For the text-containing cell, return its midpoint in (x, y) coordinate format. 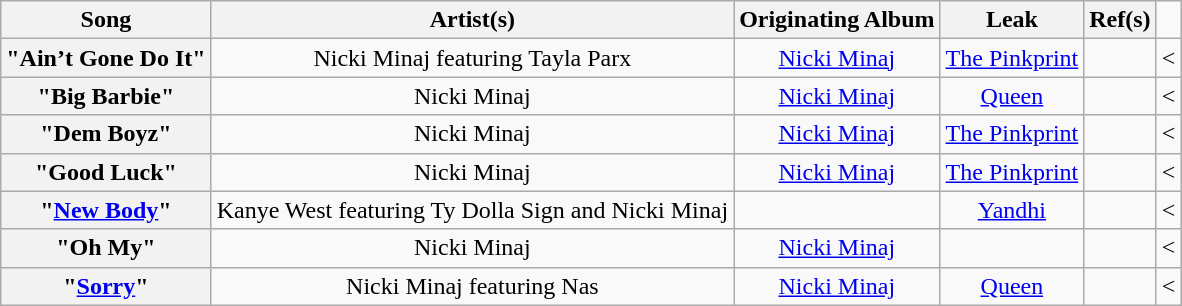
Song (106, 20)
Leak (1012, 20)
"Ain’t Gone Do It" (106, 58)
"Big Barbie" (106, 96)
Kanye West featuring Ty Dolla Sign and Nicki Minaj (472, 210)
"Sorry" (106, 286)
"Good Luck" (106, 172)
"Oh My" (106, 248)
Originating Album (837, 20)
"New Body" (106, 210)
Nicki Minaj featuring Tayla Parx (472, 58)
Yandhi (1012, 210)
Artist(s) (472, 20)
"Dem Boyz" (106, 134)
Ref(s) (1120, 20)
Nicki Minaj featuring Nas (472, 286)
